Identify which cell holds the provided text, then report its (X, Y) central coordinate. 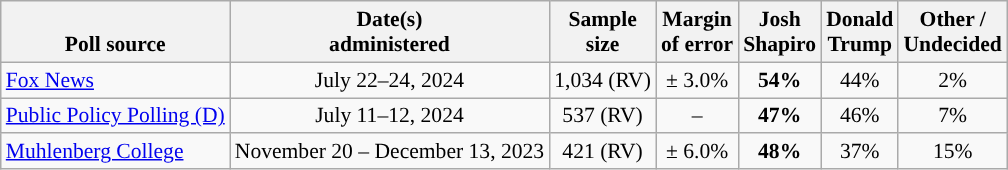
Samplesize (602, 32)
± 3.0% (697, 80)
15% (952, 152)
2% (952, 80)
537 (RV) (602, 116)
Poll source (116, 32)
47% (780, 116)
Muhlenberg College (116, 152)
421 (RV) (602, 152)
Marginof error (697, 32)
November 20 – December 13, 2023 (390, 152)
1,034 (RV) (602, 80)
48% (780, 152)
± 6.0% (697, 152)
JoshShapiro (780, 32)
Fox News (116, 80)
Public Policy Polling (D) (116, 116)
46% (860, 116)
37% (860, 152)
Date(s)administered (390, 32)
July 22–24, 2024 (390, 80)
Other /Undecided (952, 32)
54% (780, 80)
7% (952, 116)
44% (860, 80)
DonaldTrump (860, 32)
July 11–12, 2024 (390, 116)
– (697, 116)
